Pinpoint the cell where the given text exists, returning its (X, Y) midpoint coordinate. 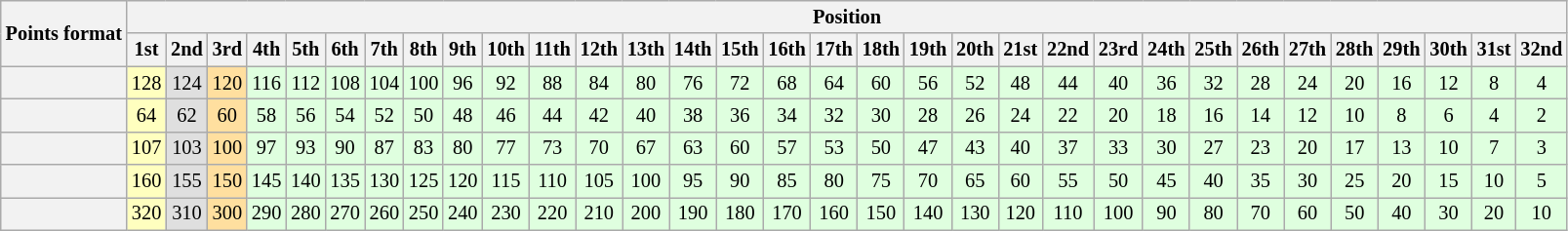
67 (646, 148)
88 (552, 83)
10th (505, 50)
96 (462, 83)
107 (146, 148)
170 (786, 213)
7th (384, 50)
230 (505, 213)
38 (693, 115)
93 (305, 148)
155 (187, 181)
3 (1542, 148)
28th (1354, 50)
116 (266, 83)
92 (505, 83)
19th (928, 50)
17th (834, 50)
260 (384, 213)
53 (834, 148)
270 (344, 213)
58 (266, 115)
250 (423, 213)
Position (847, 17)
220 (552, 213)
62 (187, 115)
190 (693, 213)
32nd (1542, 50)
22nd (1067, 50)
104 (384, 83)
16th (786, 50)
24th (1166, 50)
6 (1448, 115)
45 (1166, 181)
112 (305, 83)
75 (881, 181)
108 (344, 83)
128 (146, 83)
15th (740, 50)
21st (1021, 50)
26th (1261, 50)
7 (1495, 148)
2 (1542, 115)
47 (928, 148)
200 (646, 213)
125 (423, 181)
97 (266, 148)
30th (1448, 50)
3rd (227, 50)
320 (146, 213)
8th (423, 50)
35 (1261, 181)
77 (505, 148)
65 (975, 181)
124 (187, 83)
240 (462, 213)
290 (266, 213)
14 (1261, 115)
72 (740, 83)
73 (552, 148)
5th (305, 50)
55 (1067, 181)
42 (599, 115)
25th (1213, 50)
300 (227, 213)
23rd (1118, 50)
1st (146, 50)
83 (423, 148)
29th (1401, 50)
13 (1401, 148)
9th (462, 50)
145 (266, 181)
68 (786, 83)
103 (187, 148)
84 (599, 83)
22 (1067, 115)
26 (975, 115)
25 (1354, 181)
76 (693, 83)
18 (1166, 115)
18th (881, 50)
20th (975, 50)
4th (266, 50)
135 (344, 181)
95 (693, 181)
63 (693, 148)
37 (1067, 148)
Points format (64, 33)
27th (1307, 50)
54 (344, 115)
210 (599, 213)
14th (693, 50)
43 (975, 148)
33 (1118, 148)
5 (1542, 181)
46 (505, 115)
23 (1261, 148)
87 (384, 148)
27 (1213, 148)
11th (552, 50)
31st (1495, 50)
310 (187, 213)
12th (599, 50)
17 (1354, 148)
57 (786, 148)
2nd (187, 50)
180 (740, 213)
13th (646, 50)
115 (505, 181)
15 (1448, 181)
85 (786, 181)
105 (599, 181)
34 (786, 115)
280 (305, 213)
6th (344, 50)
